Provide the (x, y) coordinate of the cell's center where the given text is located.  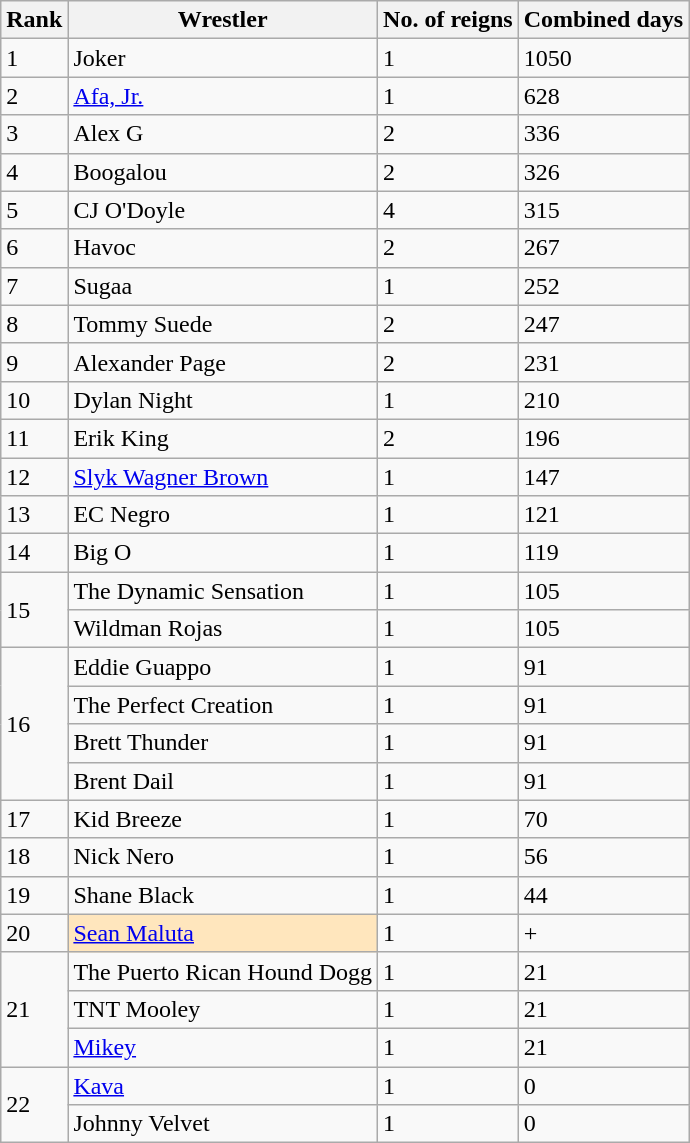
Kid Breeze (223, 819)
Alex G (223, 134)
70 (603, 819)
14 (34, 553)
The Puerto Rican Hound Dogg (223, 971)
6 (34, 248)
8 (34, 324)
Shane Black (223, 895)
No. of reigns (448, 20)
Johnny Velvet (223, 1124)
252 (603, 286)
10 (34, 400)
247 (603, 324)
315 (603, 210)
Wrestler (223, 20)
Afa, Jr. (223, 96)
9 (34, 362)
56 (603, 857)
3 (34, 134)
Combined days (603, 20)
267 (603, 248)
Alexander Page (223, 362)
147 (603, 477)
Brett Thunder (223, 743)
Big O (223, 553)
Joker (223, 58)
12 (34, 477)
Boogalou (223, 172)
20 (34, 933)
16 (34, 724)
13 (34, 515)
Mikey (223, 1047)
18 (34, 857)
The Dynamic Sensation (223, 591)
Brent Dail (223, 781)
Erik King (223, 438)
336 (603, 134)
11 (34, 438)
196 (603, 438)
Eddie Guappo (223, 667)
628 (603, 96)
5 (34, 210)
7 (34, 286)
326 (603, 172)
231 (603, 362)
Slyk Wagner Brown (223, 477)
Rank (34, 20)
19 (34, 895)
210 (603, 400)
44 (603, 895)
CJ O'Doyle (223, 210)
The Perfect Creation (223, 705)
Kava (223, 1085)
Nick Nero (223, 857)
TNT Mooley (223, 1009)
Dylan Night (223, 400)
119 (603, 553)
Sean Maluta (223, 933)
Wildman Rojas (223, 629)
+ (603, 933)
17 (34, 819)
121 (603, 515)
EC Negro (223, 515)
22 (34, 1104)
Sugaa (223, 286)
1050 (603, 58)
Havoc (223, 248)
15 (34, 610)
Tommy Suede (223, 324)
